Provide the (X, Y) coordinate of the cell's center where the given text is located.  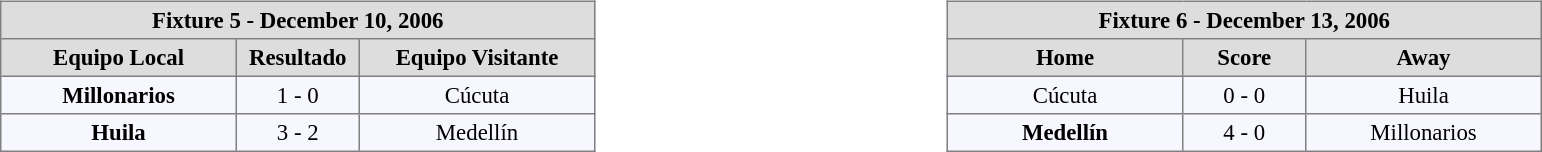
Equipo Local (119, 58)
Score (1244, 58)
Fixture 5 - December 10, 2006 (298, 20)
Resultado (298, 58)
4 - 0 (1244, 133)
3 - 2 (298, 133)
1 - 0 (298, 95)
Home (1065, 58)
0 - 0 (1244, 95)
Away (1424, 58)
Fixture 6 - December 13, 2006 (1244, 20)
Equipo Visitante (477, 58)
